For the text-containing cell, return its midpoint in [X, Y] coordinate format. 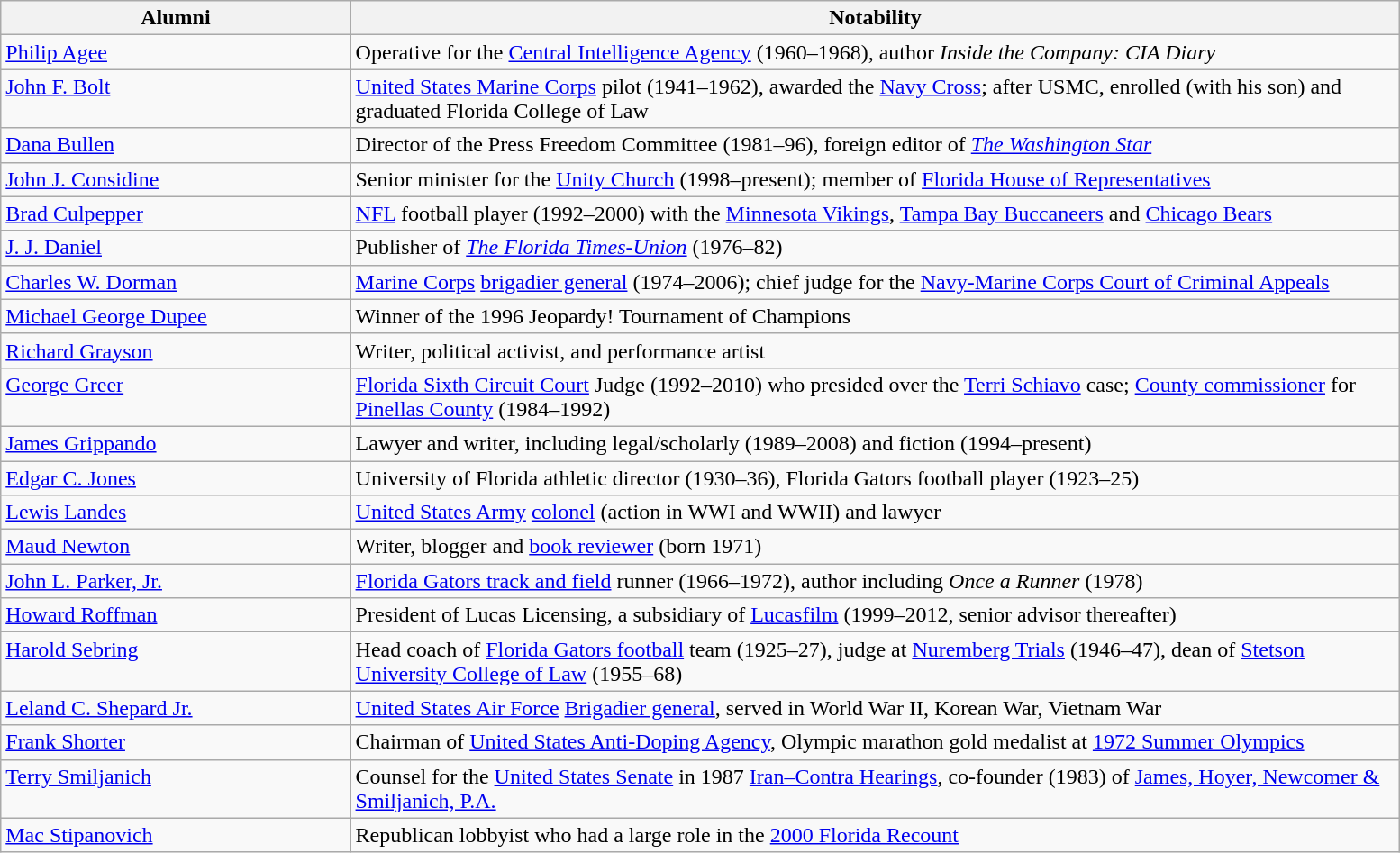
University of Florida athletic director (1930–36), Florida Gators football player (1923–25) [876, 478]
Mac Stipanovich [176, 835]
John F. Bolt [176, 99]
Maud Newton [176, 547]
Philip Agee [176, 52]
Leland C. Shepard Jr. [176, 708]
Lewis Landes [176, 513]
Florida Sixth Circuit Court Judge (1992–2010) who presided over the Terri Schiavo case; County commissioner for Pinellas County (1984–1992) [876, 396]
Senior minister for the Unity Church (1998–present); member of Florida House of Representatives [876, 179]
Head coach of Florida Gators football team (1925–27), judge at Nuremberg Trials (1946–47), dean of Stetson University College of Law (1955–68) [876, 661]
Charles W. Dorman [176, 282]
Frank Shorter [176, 742]
George Greer [176, 396]
John J. Considine [176, 179]
Writer, blogger and book reviewer (born 1971) [876, 547]
Richard Grayson [176, 350]
Lawyer and writer, including legal/scholarly (1989–2008) and fiction (1994–present) [876, 443]
Writer, political activist, and performance artist [876, 350]
Florida Gators track and field runner (1966–1972), author including Once a Runner (1978) [876, 581]
Winner of the 1996 Jeopardy! Tournament of Champions [876, 316]
John L. Parker, Jr. [176, 581]
J. J. Daniel [176, 248]
Publisher of The Florida Times-Union (1976–82) [876, 248]
President of Lucas Licensing, a subsidiary of Lucasfilm (1999–2012, senior advisor thereafter) [876, 615]
Howard Roffman [176, 615]
United States Army colonel (action in WWI and WWII) and lawyer [876, 513]
United States Marine Corps pilot (1941–1962), awarded the Navy Cross; after USMC, enrolled (with his son) and graduated Florida College of Law [876, 99]
Terry Smiljanich [176, 789]
James Grippando [176, 443]
Michael George Dupee [176, 316]
Marine Corps brigadier general (1974–2006); chief judge for the Navy-Marine Corps Court of Criminal Appeals [876, 282]
NFL football player (1992–2000) with the Minnesota Vikings, Tampa Bay Buccaneers and Chicago Bears [876, 213]
Chairman of United States Anti-Doping Agency, Olympic marathon gold medalist at 1972 Summer Olympics [876, 742]
Dana Bullen [176, 145]
Operative for the Central Intelligence Agency (1960–1968), author Inside the Company: CIA Diary [876, 52]
Notability [876, 18]
Brad Culpepper [176, 213]
Counsel for the United States Senate in 1987 Iran–Contra Hearings, co-founder (1983) of James, Hoyer, Newcomer & Smiljanich, P.A. [876, 789]
Edgar C. Jones [176, 478]
Republican lobbyist who had a large role in the 2000 Florida Recount [876, 835]
Alumni [176, 18]
United States Air Force Brigadier general, served in World War II, Korean War, Vietnam War [876, 708]
Harold Sebring [176, 661]
Director of the Press Freedom Committee (1981–96), foreign editor of The Washington Star [876, 145]
